Identify which cell holds the provided text, then report its (X, Y) central coordinate. 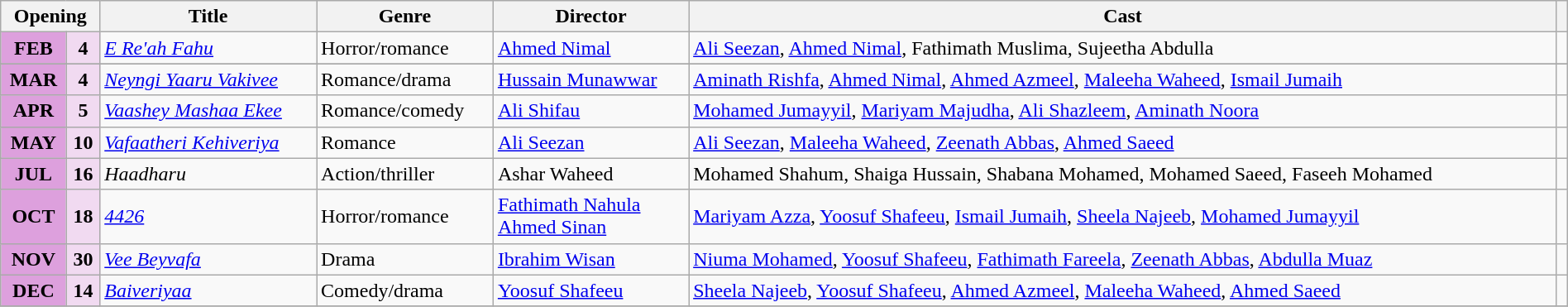
Genre (405, 17)
Vee Beyvafa (208, 259)
Director (590, 17)
Sheela Najeeb, Yoosuf Shafeeu, Ahmed Azmeel, Maleeha Waheed, Ahmed Saeed (1123, 290)
Mohamed Shahum, Shaiga Hussain, Shabana Mohamed, Mohamed Saeed, Faseeh Mohamed (1123, 174)
DEC (33, 290)
16 (83, 174)
Aminath Rishfa, Ahmed Nimal, Ahmed Azmeel, Maleeha Waheed, Ismail Jumaih (1123, 79)
Ali Seezan, Maleeha Waheed, Zeenath Abbas, Ahmed Saeed (1123, 142)
NOV (33, 259)
Drama (405, 259)
5 (83, 111)
Niuma Mohamed, Yoosuf Shafeeu, Fathimath Fareela, Zeenath Abbas, Abdulla Muaz (1123, 259)
Ali Shifau (590, 111)
Mohamed Jumayyil, Mariyam Majudha, Ali Shazleem, Aminath Noora (1123, 111)
Romance/comedy (405, 111)
MAR (33, 79)
Neyngi Yaaru Vakivee (208, 79)
14 (83, 290)
4426 (208, 217)
Ali Seezan, Ahmed Nimal, Fathimath Muslima, Sujeetha Abdulla (1123, 48)
MAY (33, 142)
Comedy/drama (405, 290)
Mariyam Azza, Yoosuf Shafeeu, Ismail Jumaih, Sheela Najeeb, Mohamed Jumayyil (1123, 217)
Ashar Waheed (590, 174)
10 (83, 142)
Baiveriyaa (208, 290)
OCT (33, 217)
Fathimath NahulaAhmed Sinan (590, 217)
Action/thriller (405, 174)
30 (83, 259)
Romance/drama (405, 79)
JUL (33, 174)
Ibrahim Wisan (590, 259)
18 (83, 217)
Vaashey Mashaa Ekee (208, 111)
Romance (405, 142)
Yoosuf Shafeeu (590, 290)
Vafaatheri Kehiveriya (208, 142)
Ali Seezan (590, 142)
Hussain Munawwar (590, 79)
Haadharu (208, 174)
E Re'ah Fahu (208, 48)
Ahmed Nimal (590, 48)
Cast (1123, 17)
Title (208, 17)
FEB (33, 48)
Opening (50, 17)
APR (33, 111)
